Determine the [x, y] coordinate at the center of the cell enclosing the given text.  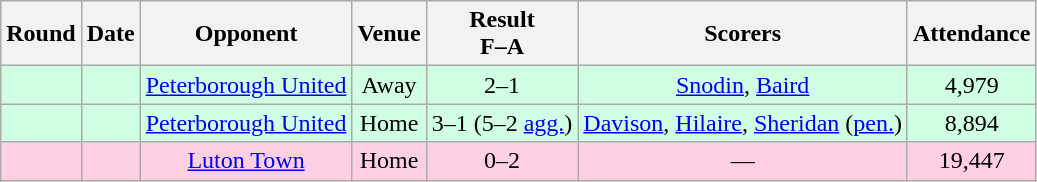
3–1 (5–2 agg.) [502, 123]
Away [389, 85]
Venue [389, 34]
Snodin, Baird [743, 85]
0–2 [502, 161]
Date [110, 34]
Opponent [246, 34]
Davison, Hilaire, Sheridan (pen.) [743, 123]
— [743, 161]
2–1 [502, 85]
19,447 [971, 161]
Attendance [971, 34]
8,894 [971, 123]
ResultF–A [502, 34]
Round [41, 34]
4,979 [971, 85]
Luton Town [246, 161]
Scorers [743, 34]
